Output the (X, Y) coordinate of the center of the cell containing the given text.  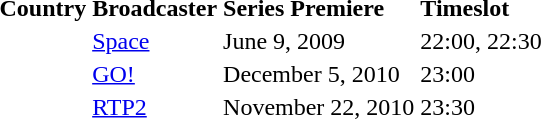
December 5, 2010 (319, 74)
June 9, 2009 (319, 41)
Space (155, 41)
GO! (155, 74)
